Find where the given text appears and provide that cell's center as [x, y] coordinate. 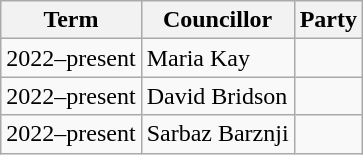
David Bridson [218, 96]
Term [71, 20]
Sarbaz Barznji [218, 134]
Councillor [218, 20]
Maria Kay [218, 58]
Party [328, 20]
